Pinpoint the cell where the given text exists, returning its [X, Y] midpoint coordinate. 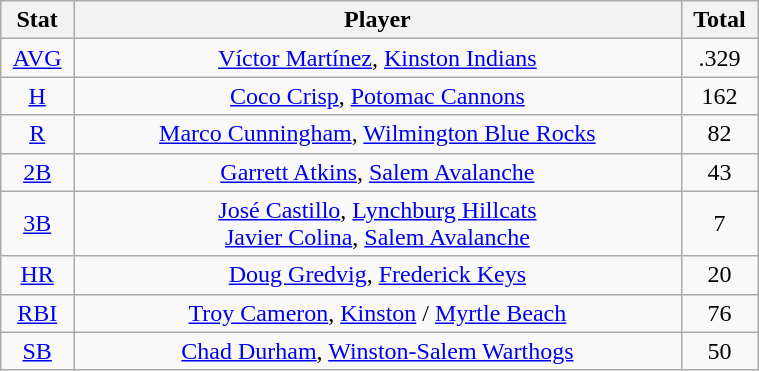
Víctor Martínez, Kinston Indians [378, 58]
Total [719, 20]
Troy Cameron, Kinston / Myrtle Beach [378, 313]
SB [38, 351]
.329 [719, 58]
HR [38, 275]
José Castillo, Lynchburg Hillcats Javier Colina, Salem Avalanche [378, 224]
7 [719, 224]
Doug Gredvig, Frederick Keys [378, 275]
R [38, 134]
Chad Durham, Winston-Salem Warthogs [378, 351]
Garrett Atkins, Salem Avalanche [378, 172]
3B [38, 224]
43 [719, 172]
RBI [38, 313]
Stat [38, 20]
20 [719, 275]
Coco Crisp, Potomac Cannons [378, 96]
Marco Cunningham, Wilmington Blue Rocks [378, 134]
82 [719, 134]
50 [719, 351]
76 [719, 313]
162 [719, 96]
AVG [38, 58]
H [38, 96]
Player [378, 20]
2B [38, 172]
